Search for the cell housing the specified text and yield its [X, Y] center coordinate. 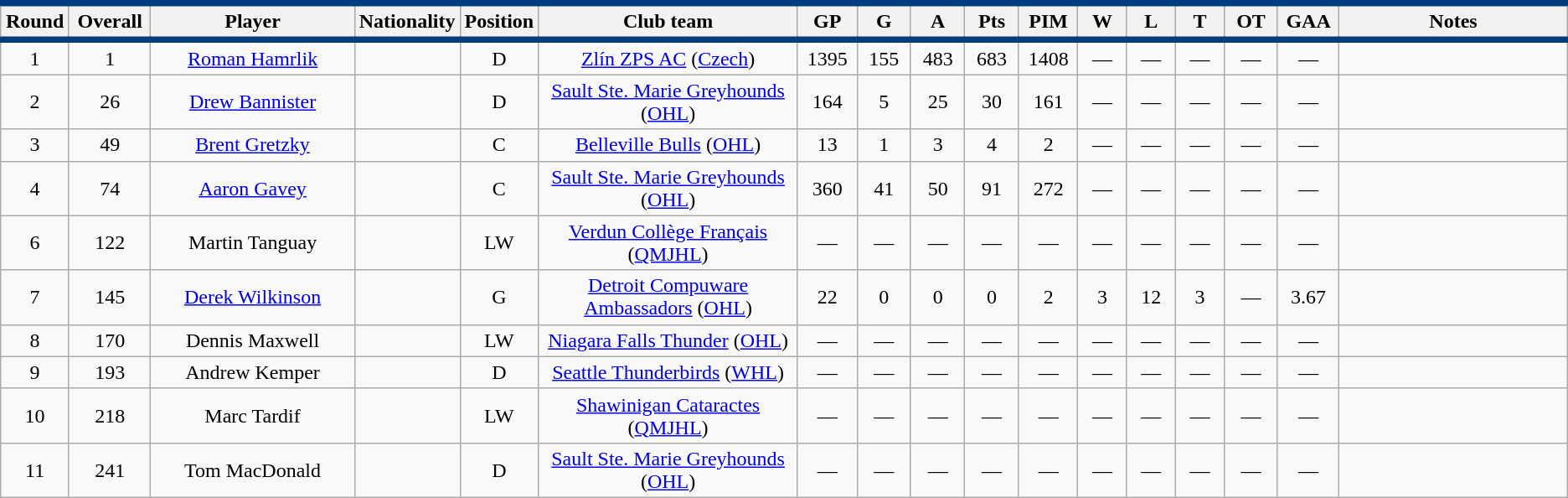
122 [109, 243]
5 [884, 102]
155 [884, 57]
193 [109, 372]
272 [1049, 188]
Shawinigan Cataractes (QMJHL) [668, 416]
360 [828, 188]
Martin Tanguay [253, 243]
Derek Wilkinson [253, 297]
Detroit Compuware Ambassadors (OHL) [668, 297]
GP [828, 22]
W [1102, 22]
74 [109, 188]
Verdun Collège Français (QMJHL) [668, 243]
25 [937, 102]
8 [35, 340]
Belleville Bulls (OHL) [668, 145]
164 [828, 102]
Round [35, 22]
Notes [1453, 22]
L [1151, 22]
GAA [1308, 22]
PIM [1049, 22]
22 [828, 297]
10 [35, 416]
A [937, 22]
91 [992, 188]
Seattle Thunderbirds (WHL) [668, 372]
Brent Gretzky [253, 145]
Overall [109, 22]
13 [828, 145]
Niagara Falls Thunder (OHL) [668, 340]
Tom MacDonald [253, 469]
11 [35, 469]
683 [992, 57]
Player [253, 22]
1408 [1049, 57]
T [1199, 22]
Nationality [407, 22]
170 [109, 340]
161 [1049, 102]
Marc Tardif [253, 416]
Andrew Kemper [253, 372]
218 [109, 416]
Position [499, 22]
3.67 [1308, 297]
Zlín ZPS AC (Czech) [668, 57]
26 [109, 102]
Dennis Maxwell [253, 340]
OT [1251, 22]
145 [109, 297]
7 [35, 297]
Pts [992, 22]
Roman Hamrlik [253, 57]
483 [937, 57]
12 [1151, 297]
241 [109, 469]
9 [35, 372]
Club team [668, 22]
50 [937, 188]
1395 [828, 57]
Drew Bannister [253, 102]
6 [35, 243]
49 [109, 145]
41 [884, 188]
Aaron Gavey [253, 188]
30 [992, 102]
